Output the [x, y] coordinate of the center of the cell containing the given text.  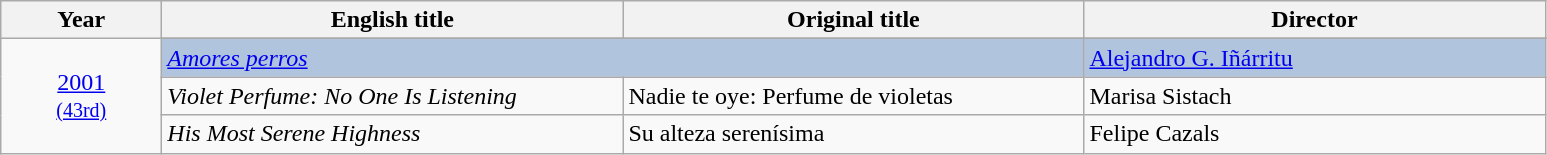
Violet Perfume: No One Is Listening [392, 96]
Director [1314, 20]
2001(43rd) [82, 96]
Felipe Cazals [1314, 134]
Nadie te oye: Perfume de violetas [854, 96]
Year [82, 20]
Original title [854, 20]
Su alteza serenísima [854, 134]
Alejandro G. Iñárritu [1314, 58]
Amores perros [623, 58]
His Most Serene Highness [392, 134]
Marisa Sistach [1314, 96]
English title [392, 20]
